Return the [x, y] coordinate for the center point of the cell that contains the specified text.  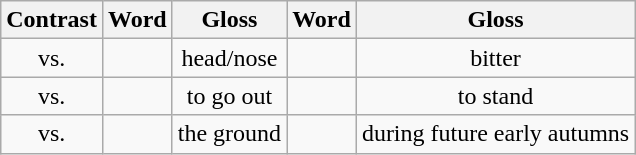
during future early autumns [495, 134]
to stand [495, 96]
to go out [229, 96]
bitter [495, 58]
head/nose [229, 58]
Contrast [52, 20]
the ground [229, 134]
